Output the (X, Y) coordinate of the center of the cell containing the given text.  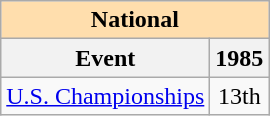
1985 (240, 58)
National (135, 20)
Event (106, 58)
13th (240, 96)
U.S. Championships (106, 96)
